Return [X, Y] of the center of cell containing provided text 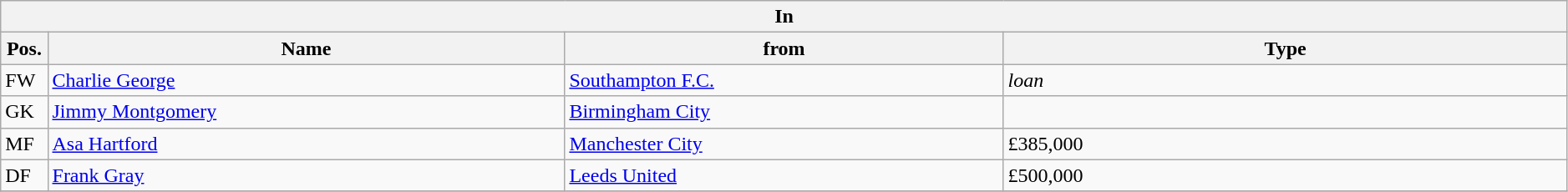
from [784, 48]
Birmingham City [784, 112]
Asa Hartford [306, 144]
In [784, 17]
loan [1285, 80]
Southampton F.C. [784, 80]
Jimmy Montgomery [306, 112]
Frank Gray [306, 175]
Manchester City [784, 144]
Leeds United [784, 175]
Charlie George [306, 80]
£385,000 [1285, 144]
FW [24, 80]
Pos. [24, 48]
MF [24, 144]
Type [1285, 48]
Name [306, 48]
GK [24, 112]
£500,000 [1285, 175]
DF [24, 175]
